Search for the cell housing the specified text and yield its (x, y) center coordinate. 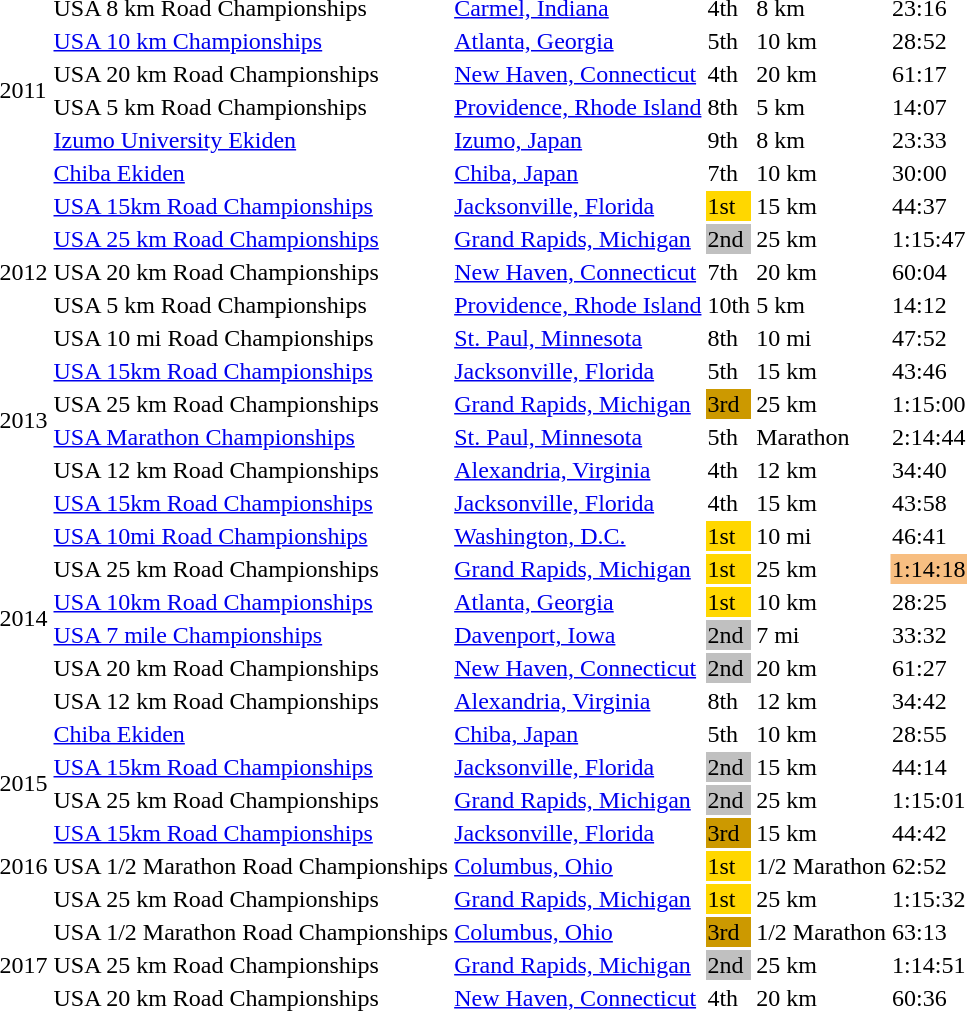
43:46 (929, 371)
62:52 (929, 866)
28:55 (929, 734)
61:27 (929, 668)
1:15:01 (929, 800)
USA 10 km Championships (251, 41)
33:32 (929, 635)
60:04 (929, 272)
2:14:44 (929, 437)
44:42 (929, 833)
USA 10 mi Road Championships (251, 338)
44:37 (929, 206)
28:52 (929, 41)
28:25 (929, 602)
9th (729, 140)
8 km (822, 140)
1:15:47 (929, 239)
44:14 (929, 767)
Izumo, Japan (578, 140)
Davenport, Iowa (578, 635)
USA 10km Road Championships (251, 602)
61:17 (929, 74)
1:15:32 (929, 899)
USA 7 mile Championships (251, 635)
Marathon (822, 437)
1:14:18 (929, 569)
43:58 (929, 503)
1:14:51 (929, 965)
23:33 (929, 140)
34:40 (929, 470)
7 mi (822, 635)
30:00 (929, 173)
34:42 (929, 701)
USA Marathon Championships (251, 437)
Washington, D.C. (578, 536)
46:41 (929, 536)
47:52 (929, 338)
Izumo University Ekiden (251, 140)
63:13 (929, 932)
14:07 (929, 107)
10th (729, 305)
1:15:00 (929, 404)
USA 10mi Road Championships (251, 536)
14:12 (929, 305)
